Capture the cell that displays the provided text and extract its [X, Y] central coordinate. 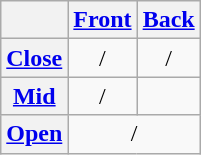
Front [102, 20]
Mid [34, 96]
Open [34, 134]
Close [34, 58]
Back [168, 20]
